Pinpoint the cell where the given text exists, returning its [x, y] midpoint coordinate. 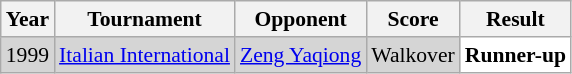
Result [516, 19]
Year [28, 19]
Zeng Yaqiong [300, 55]
Italian International [144, 55]
Runner-up [516, 55]
Walkover [413, 55]
Score [413, 19]
1999 [28, 55]
Opponent [300, 19]
Tournament [144, 19]
